Pinpoint the cell where the given text exists, returning its [X, Y] midpoint coordinate. 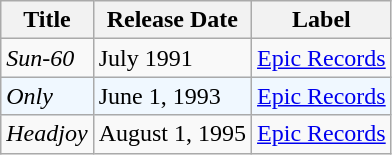
July 1991 [172, 58]
June 1, 1993 [172, 96]
August 1, 1995 [172, 134]
Only [47, 96]
Label [322, 20]
Release Date [172, 20]
Sun-60 [47, 58]
Headjoy [47, 134]
Title [47, 20]
